For the text-containing cell, return its midpoint in (X, Y) coordinate format. 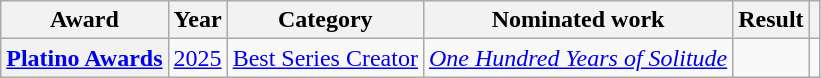
Award (84, 20)
Result (771, 20)
Platino Awards (84, 58)
2025 (198, 58)
Year (198, 20)
One Hundred Years of Solitude (578, 58)
Nominated work (578, 20)
Best Series Creator (325, 58)
Category (325, 20)
